Scan for the cell matching the given text and deliver its (x, y) coordinate at center. 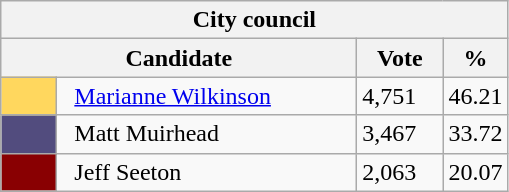
City council (254, 20)
20.07 (476, 172)
46.21 (476, 96)
Jeff Seeton (207, 172)
33.72 (476, 134)
Matt Muirhead (207, 134)
3,467 (400, 134)
Marianne Wilkinson (207, 96)
4,751 (400, 96)
Candidate (179, 58)
% (476, 58)
2,063 (400, 172)
Vote (400, 58)
